Pinpoint the cell where the given text exists, returning its (x, y) midpoint coordinate. 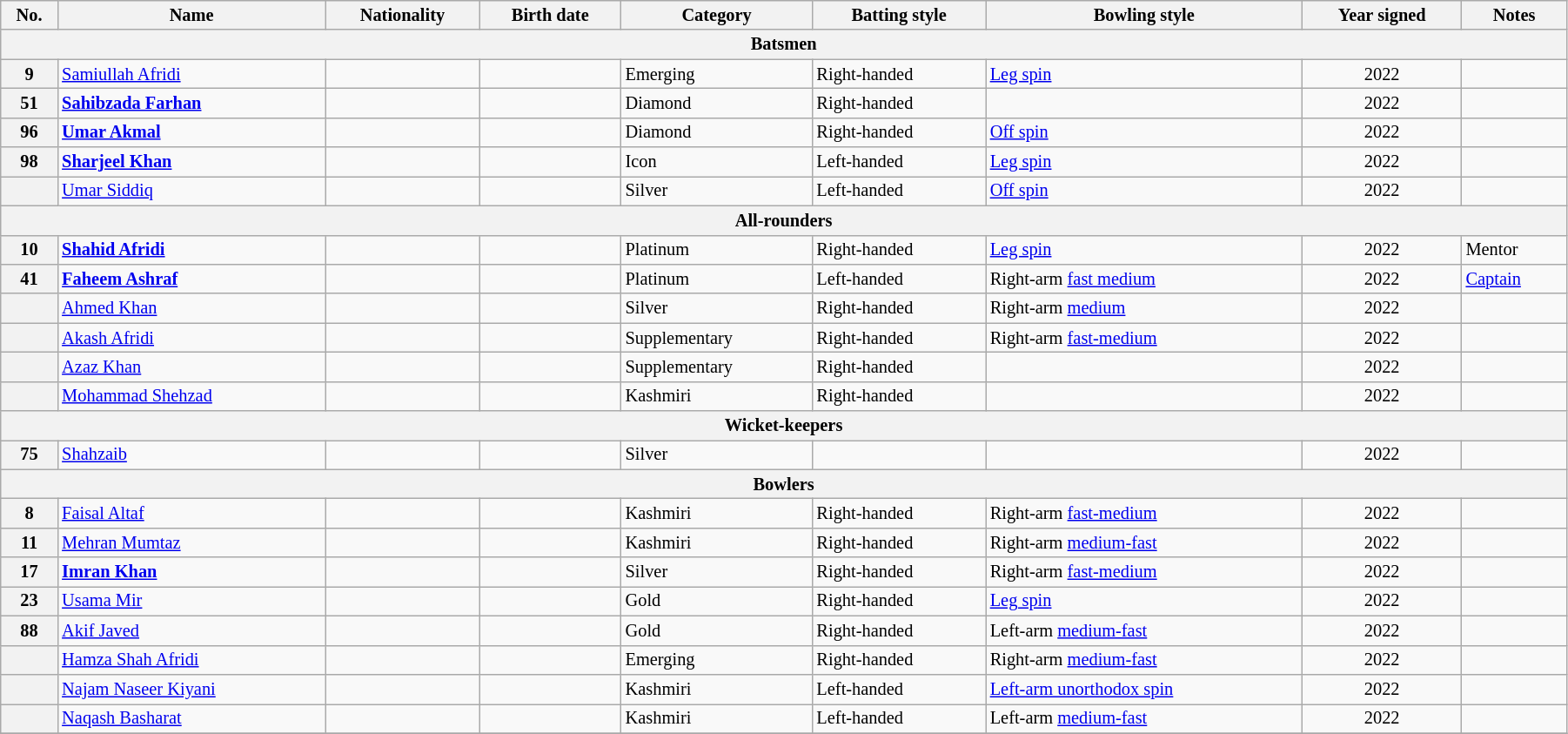
23 (30, 601)
Hamza Shah Afridi (191, 660)
98 (30, 162)
Sharjeel Khan (191, 162)
11 (30, 542)
Right-arm fast medium (1144, 279)
Akash Afridi (191, 338)
Shahid Afridi (191, 250)
No. (30, 15)
Category (717, 15)
88 (30, 630)
Name (191, 15)
Umar Siddiq (191, 191)
Samiullah Afridi (191, 74)
Left-arm unorthodox spin (1144, 689)
Birth date (550, 15)
17 (30, 572)
Year signed (1382, 15)
Captain (1514, 279)
Faisal Altaf (191, 513)
Wicket-keepers (784, 426)
9 (30, 74)
Bowling style (1144, 15)
Batsmen (784, 44)
Najam Naseer Kiyani (191, 689)
Nationality (402, 15)
Mohammad Shehzad (191, 396)
Faheem Ashraf (191, 279)
Mentor (1514, 250)
96 (30, 132)
Notes (1514, 15)
41 (30, 279)
Bowlers (784, 484)
Usama Mir (191, 601)
All-rounders (784, 220)
Icon (717, 162)
8 (30, 513)
75 (30, 455)
Naqash Basharat (191, 718)
10 (30, 250)
Right-arm medium (1144, 308)
Umar Akmal (191, 132)
Mehran Mumtaz (191, 542)
Ahmed Khan (191, 308)
Akif Javed (191, 630)
Shahzaib (191, 455)
Sahibzada Farhan (191, 103)
Imran Khan (191, 572)
51 (30, 103)
Batting style (900, 15)
Azaz Khan (191, 367)
